Capture the cell that displays the provided text and extract its [X, Y] central coordinate. 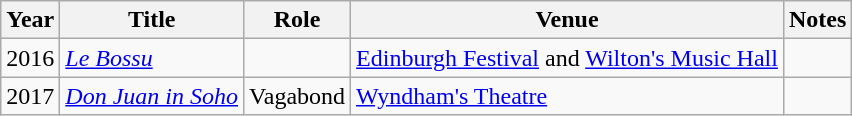
Venue [568, 20]
Title [152, 20]
Year [30, 20]
Le Bossu [152, 58]
Don Juan in Soho [152, 96]
2017 [30, 96]
Notes [817, 20]
Edinburgh Festival and Wilton's Music Hall [568, 58]
Role [298, 20]
2016 [30, 58]
Wyndham's Theatre [568, 96]
Vagabond [298, 96]
